Provide the (x, y) coordinate of the cell's center where the given text is located.  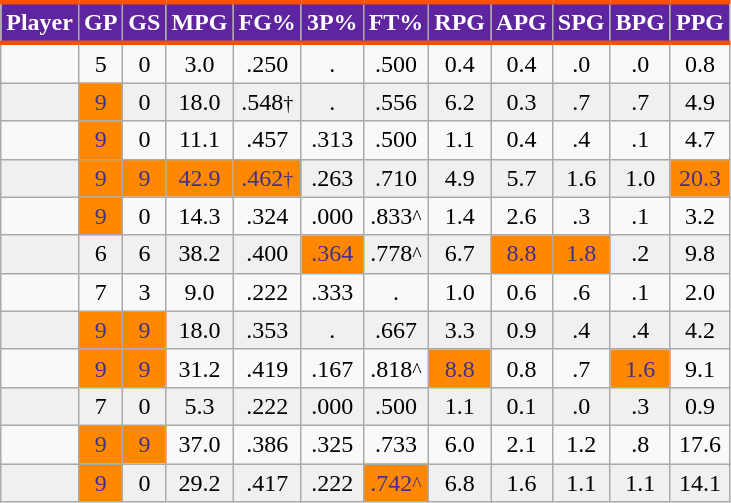
9.1 (700, 368)
14.3 (200, 216)
.364 (332, 254)
.2 (640, 254)
.313 (332, 140)
2.1 (522, 444)
9.8 (700, 254)
3.0 (200, 63)
.457 (267, 140)
6.0 (460, 444)
FG% (267, 22)
3.2 (700, 216)
11.1 (200, 140)
.833^ (396, 216)
Player (40, 22)
.8 (640, 444)
6.7 (460, 254)
.325 (332, 444)
31.2 (200, 368)
3 (144, 292)
.742^ (396, 483)
2.6 (522, 216)
GS (144, 22)
GP (100, 22)
20.3 (700, 178)
.250 (267, 63)
.419 (267, 368)
3P% (332, 22)
.324 (267, 216)
38.2 (200, 254)
4.2 (700, 330)
.400 (267, 254)
42.9 (200, 178)
SPG (581, 22)
.778^ (396, 254)
29.2 (200, 483)
1.8 (581, 254)
FT% (396, 22)
.386 (267, 444)
.353 (267, 330)
5.3 (200, 406)
6.8 (460, 483)
PPG (700, 22)
5 (100, 63)
.417 (267, 483)
4.7 (700, 140)
1.4 (460, 216)
.818^ (396, 368)
5.7 (522, 178)
6.2 (460, 102)
2.0 (700, 292)
3.3 (460, 330)
.710 (396, 178)
APG (522, 22)
.6 (581, 292)
MPG (200, 22)
BPG (640, 22)
9.0 (200, 292)
.667 (396, 330)
.263 (332, 178)
0.3 (522, 102)
.548† (267, 102)
.333 (332, 292)
.556 (396, 102)
.167 (332, 368)
0.1 (522, 406)
14.1 (700, 483)
.462† (267, 178)
.733 (396, 444)
1.2 (581, 444)
17.6 (700, 444)
RPG (460, 22)
37.0 (200, 444)
0.6 (522, 292)
